Identify which cell holds the provided text, then report its (x, y) central coordinate. 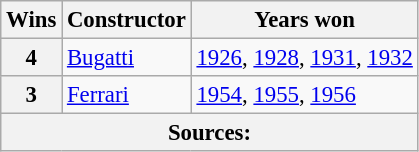
Years won (304, 20)
1954, 1955, 1956 (304, 95)
4 (32, 58)
3 (32, 95)
Sources: (210, 133)
Wins (32, 20)
Bugatti (127, 58)
Constructor (127, 20)
1926, 1928, 1931, 1932 (304, 58)
Ferrari (127, 95)
